Provide the [X, Y] coordinate of the cell's center where the given text is located.  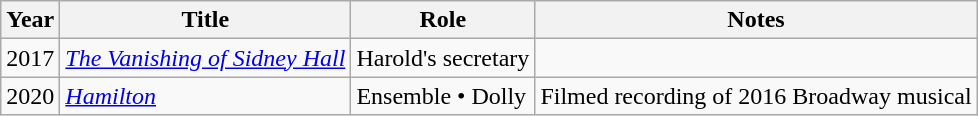
Harold's secretary [443, 58]
2020 [30, 96]
2017 [30, 58]
The Vanishing of Sidney Hall [206, 58]
Filmed recording of 2016 Broadway musical [756, 96]
Role [443, 20]
Notes [756, 20]
Title [206, 20]
Ensemble • Dolly [443, 96]
Year [30, 20]
Hamilton [206, 96]
